Search for the cell housing the specified text and yield its (x, y) center coordinate. 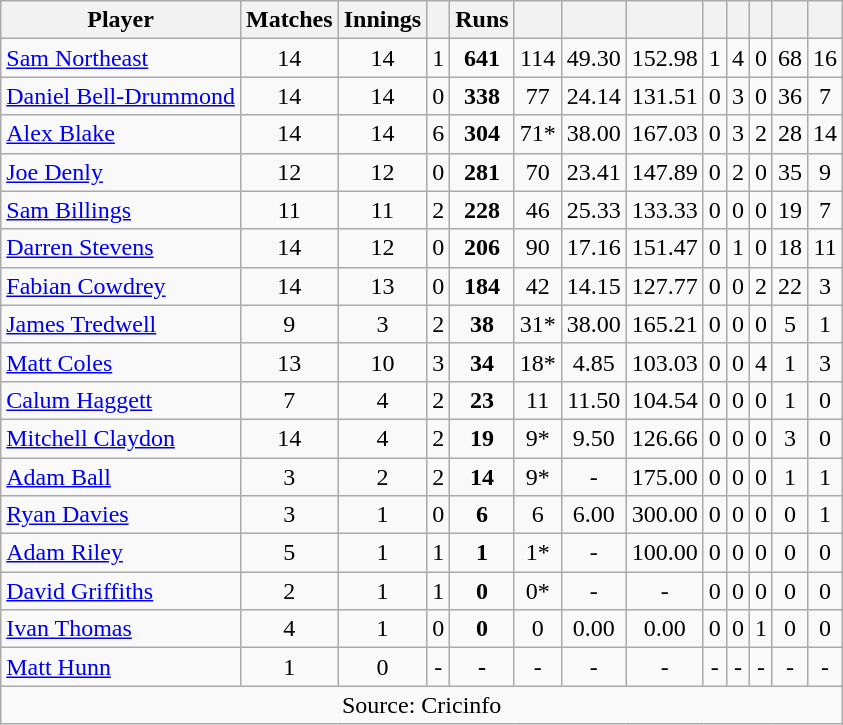
46 (538, 210)
133.33 (664, 210)
Ivan Thomas (121, 629)
14.15 (594, 286)
Matt Coles (121, 362)
Runs (482, 20)
206 (482, 248)
Mitchell Claydon (121, 438)
71* (538, 134)
35 (790, 172)
152.98 (664, 58)
300.00 (664, 515)
Calum Haggett (121, 400)
Joe Denly (121, 172)
175.00 (664, 477)
49.30 (594, 58)
Daniel Bell-Drummond (121, 96)
70 (538, 172)
131.51 (664, 96)
Matt Hunn (121, 667)
24.14 (594, 96)
Adam Ball (121, 477)
126.66 (664, 438)
4.85 (594, 362)
34 (482, 362)
Fabian Cowdrey (121, 286)
Sam Northeast (121, 58)
Innings (382, 20)
147.89 (664, 172)
Source: Cricinfo (422, 705)
18 (790, 248)
11.50 (594, 400)
165.21 (664, 324)
42 (538, 286)
184 (482, 286)
281 (482, 172)
25.33 (594, 210)
28 (790, 134)
90 (538, 248)
23.41 (594, 172)
114 (538, 58)
9.50 (594, 438)
127.77 (664, 286)
10 (382, 362)
Ryan Davies (121, 515)
167.03 (664, 134)
151.47 (664, 248)
104.54 (664, 400)
68 (790, 58)
17.16 (594, 248)
6.00 (594, 515)
1* (538, 553)
36 (790, 96)
18* (538, 362)
103.03 (664, 362)
Darren Stevens (121, 248)
Alex Blake (121, 134)
22 (790, 286)
Matches (289, 20)
David Griffiths (121, 591)
James Tredwell (121, 324)
31* (538, 324)
16 (826, 58)
304 (482, 134)
Adam Riley (121, 553)
Player (121, 20)
0* (538, 591)
38 (482, 324)
77 (538, 96)
23 (482, 400)
338 (482, 96)
Sam Billings (121, 210)
100.00 (664, 553)
228 (482, 210)
641 (482, 58)
